Provide the [X, Y] coordinate of the cell's center where the given text is located.  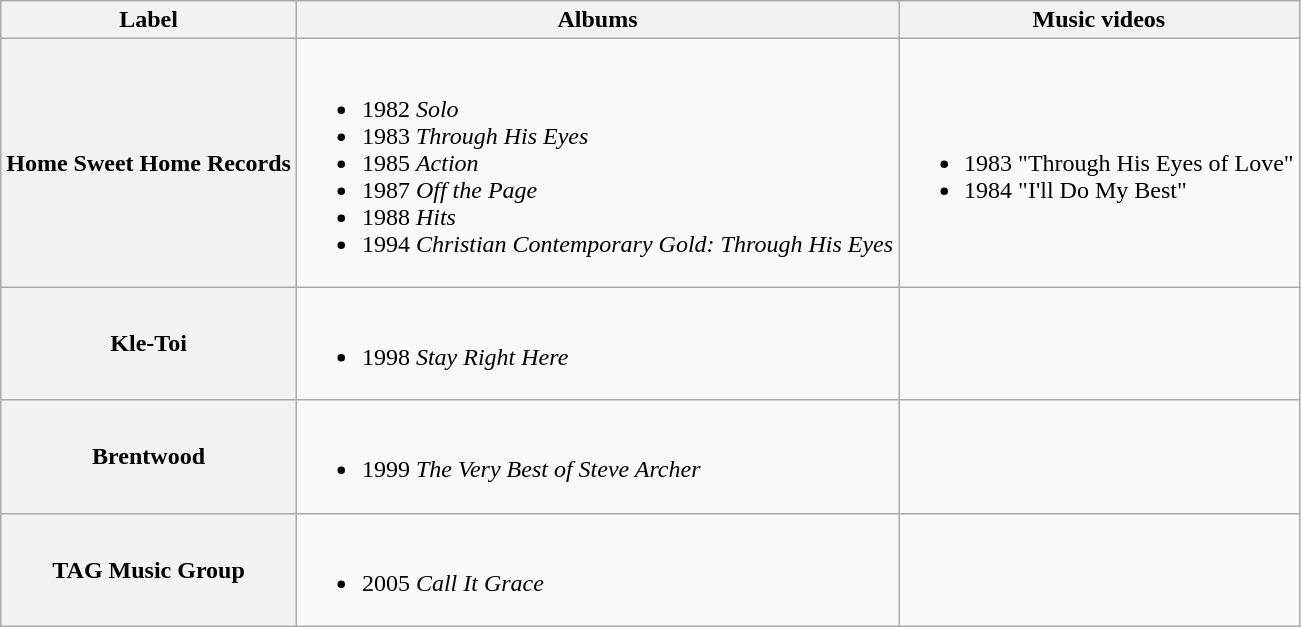
Kle-Toi [149, 344]
1983 "Through His Eyes of Love"1984 "I'll Do My Best" [1100, 163]
Brentwood [149, 456]
1998 Stay Right Here [597, 344]
Label [149, 20]
TAG Music Group [149, 570]
1999 The Very Best of Steve Archer [597, 456]
Albums [597, 20]
Home Sweet Home Records [149, 163]
Music videos [1100, 20]
1982 Solo1983 Through His Eyes1985 Action1987 Off the Page1988 Hits1994 Christian Contemporary Gold: Through His Eyes [597, 163]
2005 Call It Grace [597, 570]
